Identify which cell holds the provided text, then report its [X, Y] central coordinate. 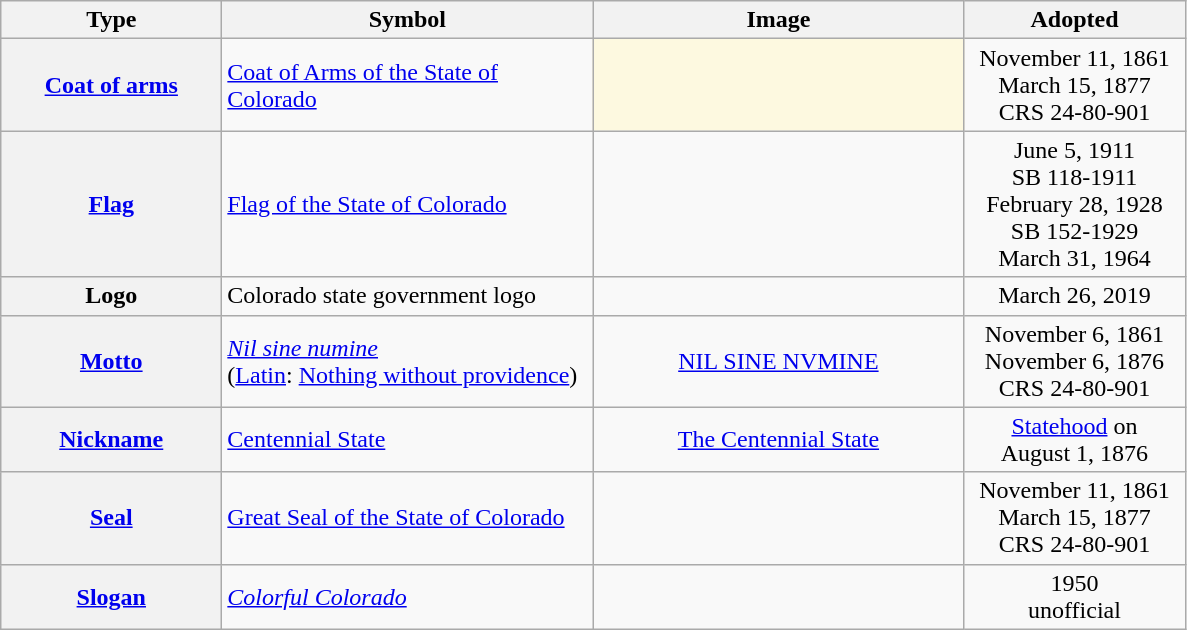
March 26, 2019 [1074, 296]
Motto [112, 361]
Flag [112, 204]
Symbol [408, 20]
1950unofficial [1074, 596]
June 5, 1911SB 118-1911February 28, 1928SB 152-1929March 31, 1964 [1074, 204]
Adopted [1074, 20]
Image [778, 20]
Centennial State [408, 440]
Flag of the State of Colorado [408, 204]
Colorful Colorado [408, 596]
The Centennial State [778, 440]
Slogan [112, 596]
Coat of arms [112, 85]
Logo [112, 296]
Nil sine numine(Latin: Nothing without providence) [408, 361]
Nickname [112, 440]
Coat of Arms of the State of Colorado [408, 85]
Type [112, 20]
Colorado state government logo [408, 296]
November 6, 1861November 6, 1876CRS 24-80-901 [1074, 361]
NIL SINE NVMINE [778, 361]
Great Seal of the State of Colorado [408, 518]
Statehood on August 1, 1876 [1074, 440]
Seal [112, 518]
